Capture the cell that displays the provided text and extract its (X, Y) central coordinate. 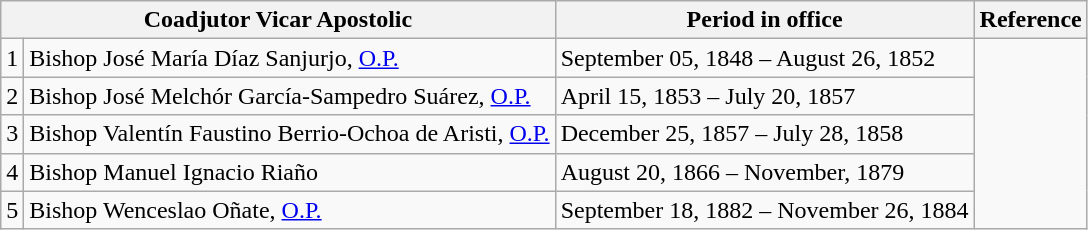
Coadjutor Vicar Apostolic (278, 20)
2 (12, 96)
3 (12, 134)
Period in office (764, 20)
Bishop Manuel Ignacio Riaño (290, 172)
August 20, 1866 – November, 1879 (764, 172)
1 (12, 58)
Bishop José María Díaz Sanjurjo, O.P. (290, 58)
September 05, 1848 – August 26, 1852 (764, 58)
Bishop Wenceslao Oñate, O.P. (290, 210)
Bishop Valentín Faustino Berrio-Ochoa de Aristi, O.P. (290, 134)
5 (12, 210)
4 (12, 172)
Bishop José Melchór García-Sampedro Suárez, O.P. (290, 96)
September 18, 1882 – November 26, 1884 (764, 210)
Reference (1030, 20)
December 25, 1857 – July 28, 1858 (764, 134)
April 15, 1853 – July 20, 1857 (764, 96)
